From the cell containing the given text, extract its center point as (x, y) coordinate. 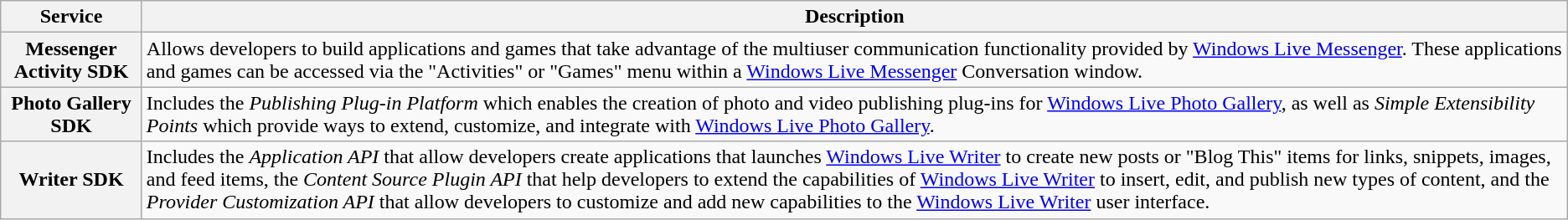
Description (854, 17)
Service (72, 17)
Messenger Activity SDK (72, 60)
Photo Gallery SDK (72, 114)
Writer SDK (72, 180)
